Provide the [x, y] coordinate of the cell's center where the given text is located.  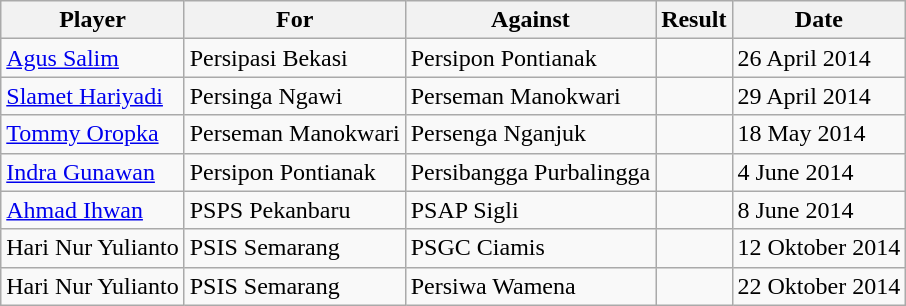
PSAP Sigli [530, 210]
Tommy Oropka [92, 134]
For [294, 20]
Persinga Ngawi [294, 96]
18 May 2014 [819, 134]
Result [694, 20]
Persipasi Bekasi [294, 58]
12 Oktober 2014 [819, 248]
PSGC Ciamis [530, 248]
4 June 2014 [819, 172]
Persiwa Wamena [530, 286]
Agus Salim [92, 58]
Ahmad Ihwan [92, 210]
22 Oktober 2014 [819, 286]
29 April 2014 [819, 96]
Slamet Hariyadi [92, 96]
Indra Gunawan [92, 172]
PSPS Pekanbaru [294, 210]
Against [530, 20]
Persibangga Purbalingga [530, 172]
Player [92, 20]
26 April 2014 [819, 58]
8 June 2014 [819, 210]
Date [819, 20]
Persenga Nganjuk [530, 134]
